Return the (x, y) coordinate for the center point of the cell that contains the specified text.  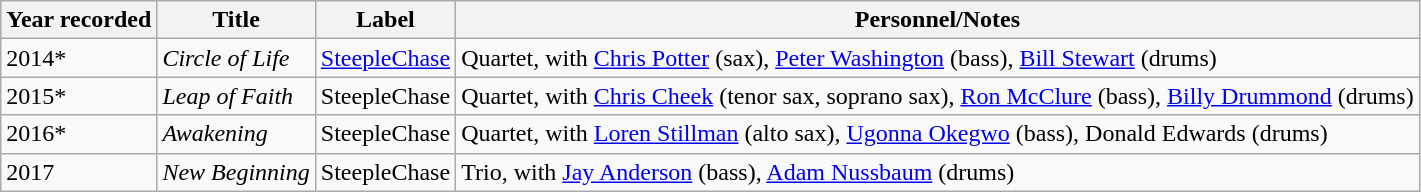
Quartet, with Loren Stillman (alto sax), Ugonna Okegwo (bass), Donald Edwards (drums) (938, 134)
Leap of Faith (236, 96)
Quartet, with Chris Potter (sax), Peter Washington (bass), Bill Stewart (drums) (938, 58)
Quartet, with Chris Cheek (tenor sax, soprano sax), Ron McClure (bass), Billy Drummond (drums) (938, 96)
2014* (79, 58)
2016* (79, 134)
Awakening (236, 134)
Title (236, 20)
2017 (79, 172)
Label (385, 20)
Trio, with Jay Anderson (bass), Adam Nussbaum (drums) (938, 172)
Personnel/Notes (938, 20)
2015* (79, 96)
Circle of Life (236, 58)
Year recorded (79, 20)
New Beginning (236, 172)
